Extract the [x, y] coordinate from the center of the cell holding the provided text.  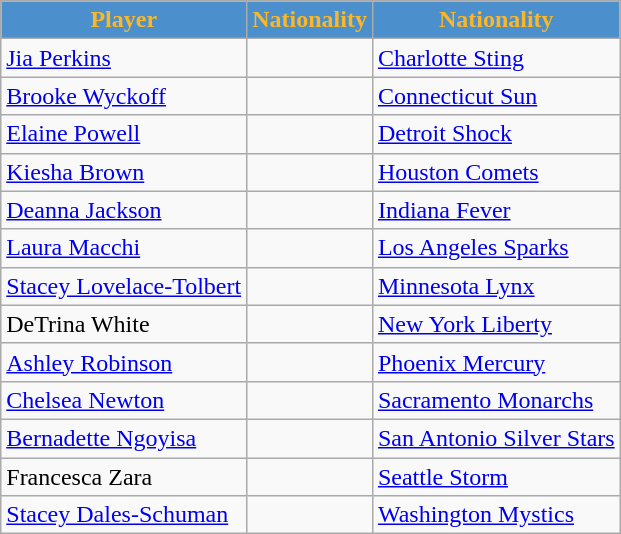
DeTrina White [124, 324]
Jia Perkins [124, 58]
Deanna Jackson [124, 210]
Detroit Shock [496, 134]
Ashley Robinson [124, 362]
Charlotte Sting [496, 58]
Indiana Fever [496, 210]
Player [124, 20]
Sacramento Monarchs [496, 400]
Kiesha Brown [124, 172]
Minnesota Lynx [496, 286]
Los Angeles Sparks [496, 248]
Seattle Storm [496, 477]
Stacey Dales-Schuman [124, 515]
Washington Mystics [496, 515]
Connecticut Sun [496, 96]
Elaine Powell [124, 134]
Francesca Zara [124, 477]
Bernadette Ngoyisa [124, 438]
Stacey Lovelace-Tolbert [124, 286]
New York Liberty [496, 324]
Brooke Wyckoff [124, 96]
Laura Macchi [124, 248]
Phoenix Mercury [496, 362]
Houston Comets [496, 172]
Chelsea Newton [124, 400]
San Antonio Silver Stars [496, 438]
